For the text-containing cell, return its midpoint in [X, Y] coordinate format. 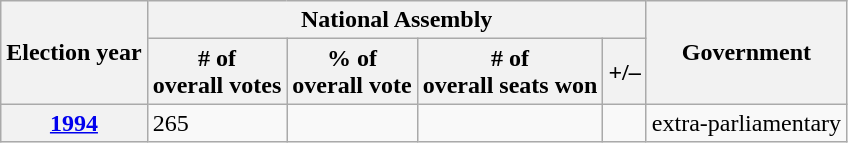
% ofoverall vote [352, 72]
# ofoverall seats won [510, 72]
265 [217, 123]
# ofoverall votes [217, 72]
1994 [74, 123]
+/– [624, 72]
National Assembly [396, 20]
extra-parliamentary [746, 123]
Government [746, 52]
Election year [74, 52]
